Search for the cell housing the specified text and yield its [X, Y] center coordinate. 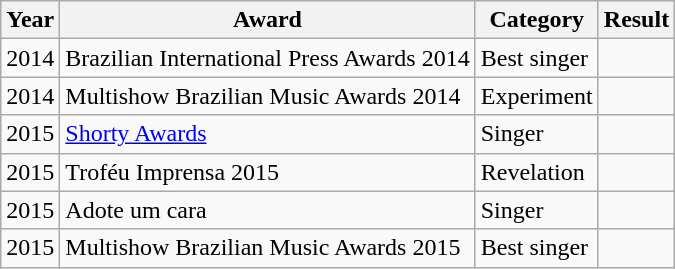
Troféu Imprensa 2015 [268, 172]
Category [536, 20]
Result [636, 20]
Experiment [536, 96]
Multishow Brazilian Music Awards 2014 [268, 96]
Multishow Brazilian Music Awards 2015 [268, 248]
Revelation [536, 172]
Award [268, 20]
Year [30, 20]
Shorty Awards [268, 134]
Adote um cara [268, 210]
Brazilian International Press Awards 2014 [268, 58]
